Scan for the cell matching the given text and deliver its [X, Y] coordinate at center. 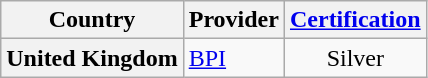
Country [92, 20]
Provider [234, 20]
United Kingdom [92, 58]
Certification [355, 20]
BPI [234, 58]
Silver [355, 58]
